Determine the [x, y] coordinate at the center of the cell enclosing the given text.  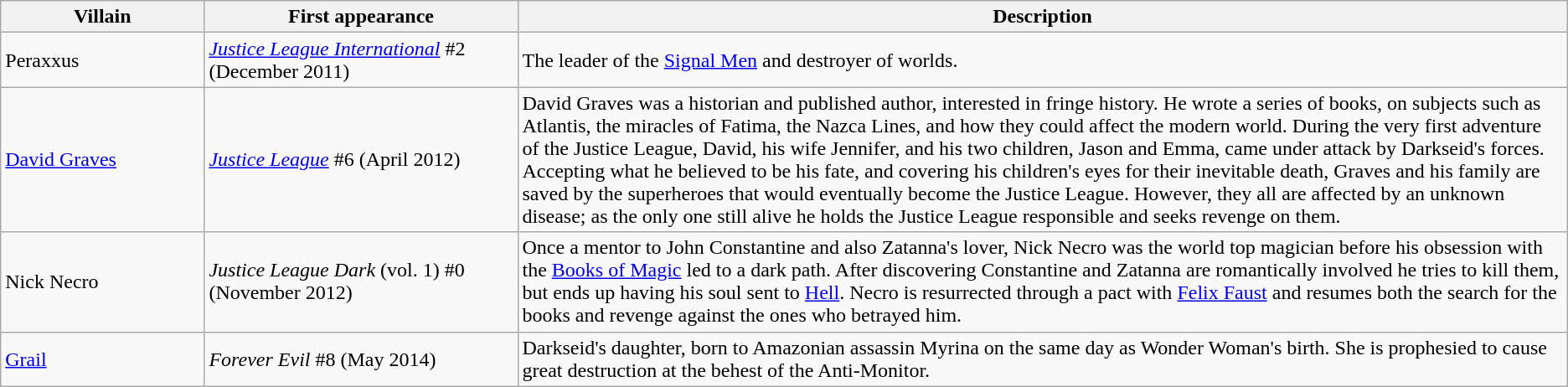
Justice League International #2 (December 2011) [361, 60]
Peraxxus [102, 60]
First appearance [361, 17]
Nick Necro [102, 281]
Villain [102, 17]
David Graves [102, 159]
Grail [102, 359]
The leader of the Signal Men and destroyer of worlds. [1042, 60]
Justice League Dark (vol. 1) #0 (November 2012) [361, 281]
Forever Evil #8 (May 2014) [361, 359]
Justice League #6 (April 2012) [361, 159]
Description [1042, 17]
